Detect which cell encompasses the target text, then output its [X, Y] center coordinate. 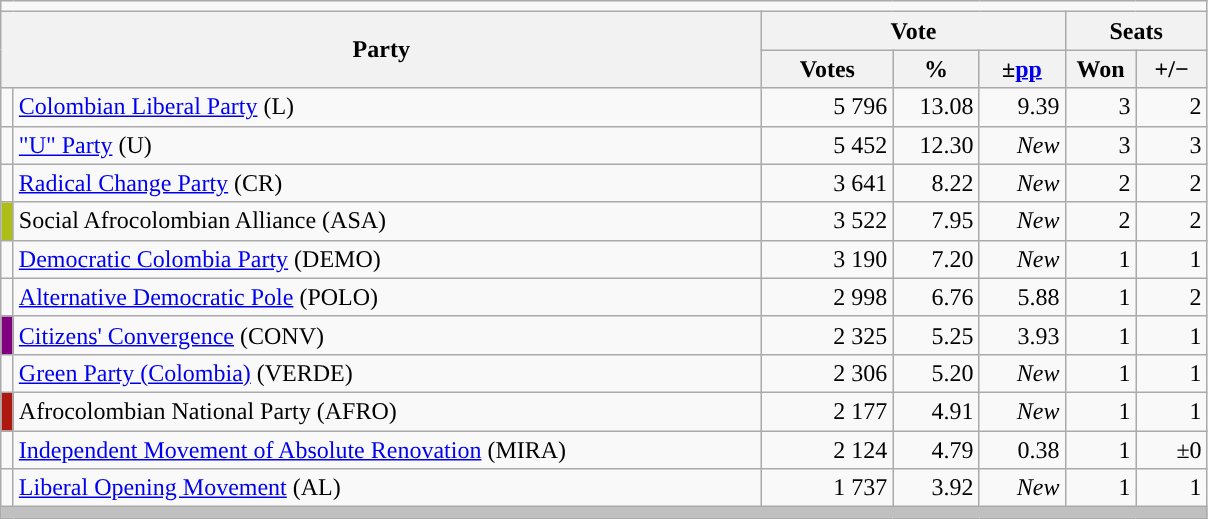
2 325 [828, 335]
9.39 [1022, 107]
2 306 [828, 373]
0.38 [1022, 449]
5 452 [828, 145]
5.25 [936, 335]
"U" Party (U) [387, 145]
Party [382, 50]
7.20 [936, 259]
8.22 [936, 183]
Colombian Liberal Party (L) [387, 107]
% [936, 69]
Seats [1136, 31]
±0 [1172, 449]
Social Afrocolombian Alliance (ASA) [387, 221]
Independent Movement of Absolute Renovation (MIRA) [387, 449]
6.76 [936, 297]
12.30 [936, 145]
Democratic Colombia Party (DEMO) [387, 259]
4.79 [936, 449]
Votes [828, 69]
2 124 [828, 449]
1 737 [828, 488]
5.20 [936, 373]
±pp [1022, 69]
3.93 [1022, 335]
2 177 [828, 411]
5 796 [828, 107]
3 190 [828, 259]
2 998 [828, 297]
Won [1100, 69]
3.92 [936, 488]
7.95 [936, 221]
Citizens' Convergence (CONV) [387, 335]
Alternative Democratic Pole (POLO) [387, 297]
3 641 [828, 183]
+/− [1172, 69]
Green Party (Colombia) (VERDE) [387, 373]
5.88 [1022, 297]
4.91 [936, 411]
3 522 [828, 221]
Afrocolombian National Party (AFRO) [387, 411]
Liberal Opening Movement (AL) [387, 488]
Vote [914, 31]
13.08 [936, 107]
Radical Change Party (CR) [387, 183]
